For the text-containing cell, return its midpoint in (X, Y) coordinate format. 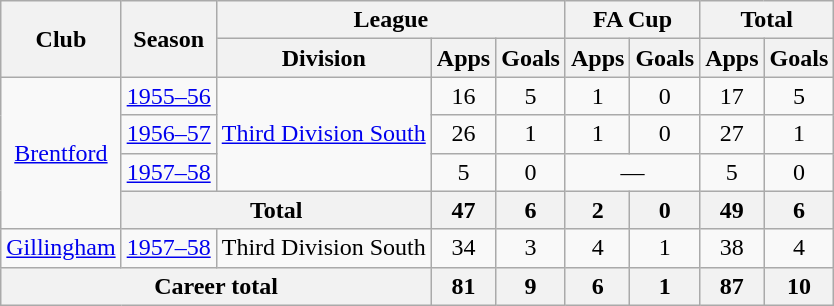
47 (463, 210)
9 (531, 286)
League (390, 20)
1955–56 (168, 96)
38 (732, 248)
26 (463, 134)
81 (463, 286)
Gillingham (61, 248)
2 (597, 210)
FA Cup (632, 20)
Brentford (61, 153)
34 (463, 248)
Division (324, 58)
Season (168, 39)
10 (799, 286)
17 (732, 96)
16 (463, 96)
49 (732, 210)
27 (732, 134)
3 (531, 248)
— (632, 172)
1956–57 (168, 134)
87 (732, 286)
Club (61, 39)
Career total (216, 286)
